Provide the [X, Y] coordinate of the cell's center where the given text is located.  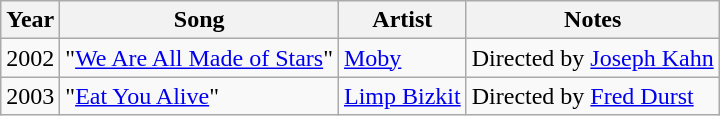
Limp Bizkit [402, 96]
Year [30, 20]
Song [200, 20]
Notes [592, 20]
Artist [402, 20]
"We Are All Made of Stars" [200, 58]
2003 [30, 96]
Moby [402, 58]
Directed by Fred Durst [592, 96]
Directed by Joseph Kahn [592, 58]
"Eat You Alive" [200, 96]
2002 [30, 58]
